Return the [X, Y] coordinate for the center point of the cell that contains the specified text.  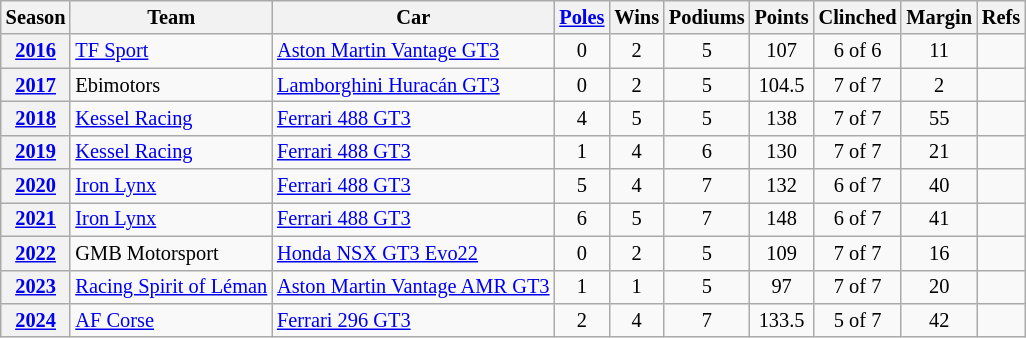
2022 [36, 253]
104.5 [782, 85]
Team [171, 17]
Podiums [707, 17]
16 [938, 253]
Lamborghini Huracán GT3 [413, 85]
42 [938, 320]
Aston Martin Vantage GT3 [413, 51]
133.5 [782, 320]
2017 [36, 85]
130 [782, 152]
Ferrari 296 GT3 [413, 320]
20 [938, 287]
Points [782, 17]
148 [782, 219]
97 [782, 287]
TF Sport [171, 51]
2019 [36, 152]
Wins [636, 17]
Car [413, 17]
Ebimotors [171, 85]
21 [938, 152]
132 [782, 186]
5 of 7 [858, 320]
Season [36, 17]
Clinched [858, 17]
2023 [36, 287]
2024 [36, 320]
Poles [582, 17]
138 [782, 118]
2018 [36, 118]
11 [938, 51]
55 [938, 118]
41 [938, 219]
Honda NSX GT3 Evo22 [413, 253]
107 [782, 51]
109 [782, 253]
40 [938, 186]
6 of 6 [858, 51]
AF Corse [171, 320]
2020 [36, 186]
Refs [1001, 17]
Margin [938, 17]
2016 [36, 51]
2021 [36, 219]
Aston Martin Vantage AMR GT3 [413, 287]
Racing Spirit of Léman [171, 287]
GMB Motorsport [171, 253]
